Scan for the cell matching the given text and deliver its (X, Y) coordinate at center. 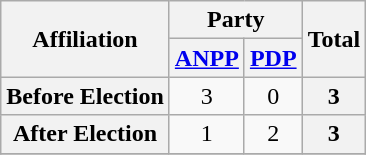
PDP (273, 58)
Before Election (86, 96)
ANPP (206, 58)
2 (273, 134)
After Election (86, 134)
Total (334, 39)
1 (206, 134)
Party (236, 20)
0 (273, 96)
Affiliation (86, 39)
